Find where the given text appears and provide that cell's center as [x, y] coordinate. 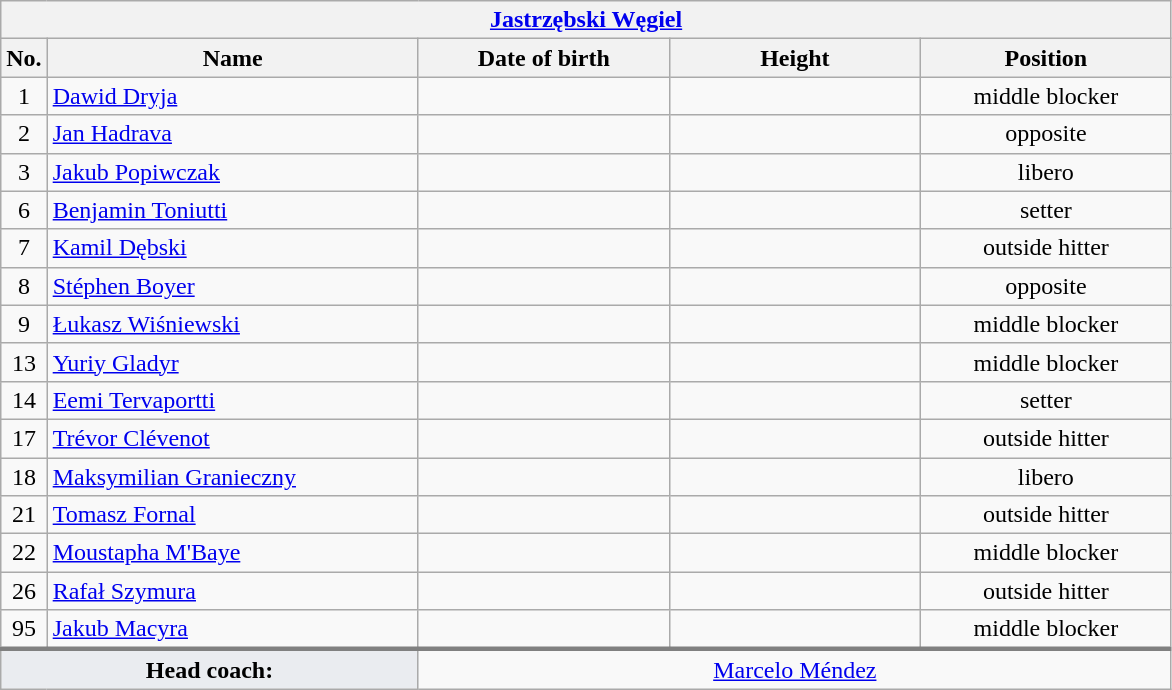
6 [24, 210]
Marcelo Méndez [794, 669]
26 [24, 591]
13 [24, 362]
Name [232, 58]
Jakub Macyra [232, 630]
18 [24, 477]
1 [24, 96]
22 [24, 553]
3 [24, 172]
Moustapha M'Baye [232, 553]
Tomasz Fornal [232, 515]
Yuriy Gladyr [232, 362]
8 [24, 286]
Dawid Dryja [232, 96]
Eemi Tervaportti [232, 400]
No. [24, 58]
Jastrzębski Węgiel [586, 20]
17 [24, 438]
Rafał Szymura [232, 591]
9 [24, 324]
Position [1046, 58]
Head coach: [210, 669]
Jakub Popiwczak [232, 172]
Trévor Clévenot [232, 438]
Jan Hadrava [232, 134]
Maksymilian Granieczny [232, 477]
Benjamin Toniutti [232, 210]
14 [24, 400]
Łukasz Wiśniewski [232, 324]
Stéphen Boyer [232, 286]
95 [24, 630]
21 [24, 515]
2 [24, 134]
7 [24, 248]
Height [794, 58]
Kamil Dębski [232, 248]
Date of birth [544, 58]
